Return (X, Y) of the center of cell containing provided text 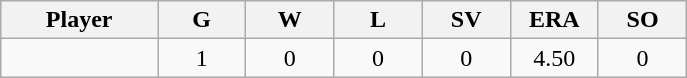
W (290, 20)
G (202, 20)
Player (80, 20)
1 (202, 58)
SO (642, 20)
L (378, 20)
4.50 (554, 58)
ERA (554, 20)
SV (466, 20)
